Find where the given text appears and provide that cell's center as [x, y] coordinate. 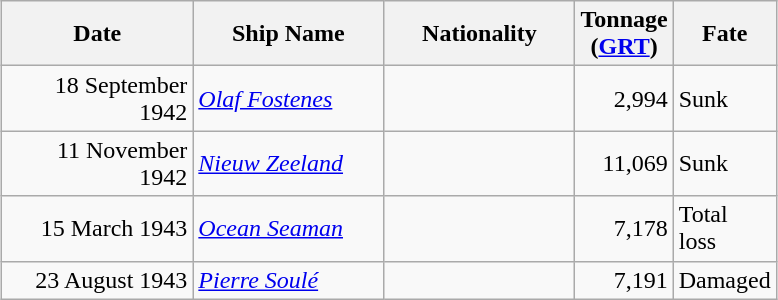
Ship Name [288, 34]
2,994 [624, 98]
18 September 1942 [98, 98]
11 November 1942 [98, 164]
7,178 [624, 228]
15 March 1943 [98, 228]
Nationality [480, 34]
Date [98, 34]
Damaged [724, 280]
7,191 [624, 280]
Ocean Seaman [288, 228]
Nieuw Zeeland [288, 164]
Tonnage (GRT) [624, 34]
Pierre Soulé [288, 280]
Fate [724, 34]
Total loss [724, 228]
11,069 [624, 164]
Olaf Fostenes [288, 98]
23 August 1943 [98, 280]
